For the text-containing cell, return its midpoint in [X, Y] coordinate format. 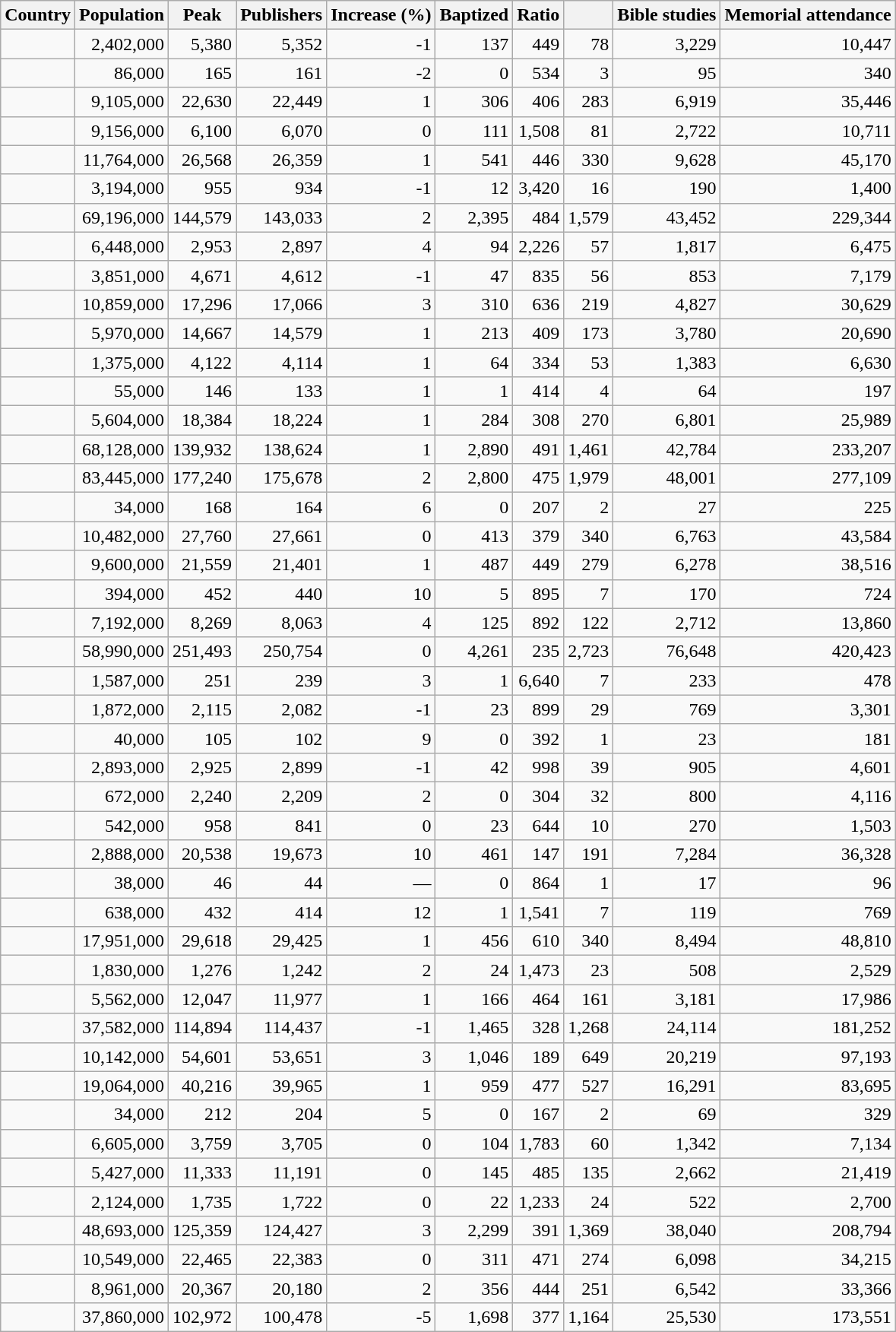
233,207 [808, 449]
274 [588, 1259]
2,115 [202, 709]
18,224 [281, 420]
3,301 [808, 709]
Population [122, 15]
461 [474, 855]
37,860,000 [122, 1318]
5,604,000 [122, 420]
58,990,000 [122, 652]
22,630 [202, 102]
29 [588, 709]
277,109 [808, 478]
1,698 [474, 1318]
6,630 [808, 363]
10,711 [808, 131]
207 [538, 507]
137 [474, 44]
841 [281, 825]
895 [538, 594]
43,452 [667, 217]
27 [667, 507]
9,600,000 [122, 565]
168 [202, 507]
55,000 [122, 392]
102 [281, 738]
38,516 [808, 565]
1,400 [808, 189]
26,568 [202, 160]
4,612 [281, 275]
181,252 [808, 1028]
7,179 [808, 275]
2,209 [281, 796]
2,899 [281, 767]
29,618 [202, 941]
3,759 [202, 1143]
959 [474, 1086]
478 [808, 680]
7,284 [667, 855]
81 [588, 131]
139,932 [202, 449]
11,333 [202, 1172]
34,215 [808, 1259]
6,278 [667, 565]
47 [474, 275]
21,419 [808, 1172]
125 [474, 623]
4,827 [667, 304]
56 [588, 275]
189 [538, 1057]
147 [538, 855]
Increase (%) [382, 15]
212 [202, 1115]
17,066 [281, 304]
4,671 [202, 275]
1,242 [281, 970]
1,579 [588, 217]
446 [538, 160]
144,579 [202, 217]
485 [538, 1172]
102,972 [202, 1318]
13,860 [808, 623]
330 [588, 160]
Ratio [538, 15]
1,473 [538, 970]
42 [474, 767]
2,240 [202, 796]
166 [474, 999]
11,977 [281, 999]
487 [474, 565]
38,000 [122, 883]
21,559 [202, 565]
69,196,000 [122, 217]
25,989 [808, 420]
48,001 [667, 478]
1,783 [538, 1143]
853 [667, 275]
3,420 [538, 189]
638,000 [122, 912]
1,735 [202, 1201]
83,695 [808, 1086]
20,538 [202, 855]
104 [474, 1143]
26,359 [281, 160]
2,723 [588, 652]
Peak [202, 15]
3,181 [667, 999]
1,587,000 [122, 680]
649 [588, 1057]
5,970,000 [122, 333]
379 [538, 536]
310 [474, 304]
40,216 [202, 1086]
6 [382, 507]
95 [667, 73]
2,662 [667, 1172]
471 [538, 1259]
8,961,000 [122, 1289]
2,700 [808, 1201]
508 [667, 970]
25,530 [667, 1318]
76,648 [667, 652]
420,423 [808, 652]
10,549,000 [122, 1259]
17,986 [808, 999]
145 [474, 1172]
484 [538, 217]
4,601 [808, 767]
672,000 [122, 796]
6,605,000 [122, 1143]
119 [667, 912]
7,134 [808, 1143]
57 [588, 246]
899 [538, 709]
16,291 [667, 1086]
934 [281, 189]
190 [667, 189]
2,925 [202, 767]
125,359 [202, 1230]
45,170 [808, 160]
204 [281, 1115]
308 [538, 420]
1,503 [808, 825]
2,299 [474, 1230]
5,427,000 [122, 1172]
20,180 [281, 1289]
2,800 [474, 478]
527 [588, 1086]
83,445,000 [122, 478]
173,551 [808, 1318]
19,064,000 [122, 1086]
724 [808, 594]
6,098 [667, 1259]
167 [538, 1115]
177,240 [202, 478]
Country [38, 15]
1,342 [667, 1143]
6,070 [281, 131]
4,114 [281, 363]
96 [808, 883]
3,780 [667, 333]
534 [538, 73]
610 [538, 941]
464 [538, 999]
54,601 [202, 1057]
2,529 [808, 970]
5,352 [281, 44]
413 [474, 536]
2,712 [667, 623]
-5 [382, 1318]
864 [538, 883]
146 [202, 392]
135 [588, 1172]
39,965 [281, 1086]
2,402,000 [122, 44]
229,344 [808, 217]
432 [202, 912]
27,760 [202, 536]
6,763 [667, 536]
170 [667, 594]
10,859,000 [122, 304]
1,268 [588, 1028]
1,046 [474, 1057]
8,269 [202, 623]
43,584 [808, 536]
9,628 [667, 160]
219 [588, 304]
94 [474, 246]
20,219 [667, 1057]
2,888,000 [122, 855]
6,542 [667, 1289]
5,562,000 [122, 999]
477 [538, 1086]
197 [808, 392]
444 [538, 1289]
17,951,000 [122, 941]
— [382, 883]
22,449 [281, 102]
6,919 [667, 102]
164 [281, 507]
233 [667, 680]
1,276 [202, 970]
1,375,000 [122, 363]
78 [588, 44]
542,000 [122, 825]
38,040 [667, 1230]
2,890 [474, 449]
4,116 [808, 796]
39 [588, 767]
35,446 [808, 102]
377 [538, 1318]
97,193 [808, 1057]
21,401 [281, 565]
12,047 [202, 999]
6,640 [538, 680]
2,953 [202, 246]
334 [538, 363]
100,478 [281, 1318]
475 [538, 478]
1,872,000 [122, 709]
800 [667, 796]
5,380 [202, 44]
311 [474, 1259]
14,579 [281, 333]
29,425 [281, 941]
636 [538, 304]
6,100 [202, 131]
33,366 [808, 1289]
456 [474, 941]
14,667 [202, 333]
143,033 [281, 217]
3,705 [281, 1143]
69 [667, 1115]
2,124,000 [122, 1201]
541 [474, 160]
1,830,000 [122, 970]
239 [281, 680]
4,122 [202, 363]
235 [538, 652]
48,810 [808, 941]
955 [202, 189]
1,369 [588, 1230]
250,754 [281, 652]
9,105,000 [122, 102]
284 [474, 420]
2,722 [667, 131]
11,764,000 [122, 160]
1,508 [538, 131]
6,801 [667, 420]
9 [382, 738]
114,437 [281, 1028]
11,191 [281, 1172]
16 [588, 189]
17 [667, 883]
225 [808, 507]
6,475 [808, 246]
19,673 [281, 855]
175,678 [281, 478]
Memorial attendance [808, 15]
452 [202, 594]
6,448,000 [122, 246]
328 [538, 1028]
644 [538, 825]
2,897 [281, 246]
9,156,000 [122, 131]
24,114 [667, 1028]
22 [474, 1201]
42,784 [667, 449]
4,261 [474, 652]
10,142,000 [122, 1057]
208,794 [808, 1230]
892 [538, 623]
1,383 [667, 363]
2,893,000 [122, 767]
60 [588, 1143]
22,465 [202, 1259]
68,128,000 [122, 449]
1,541 [538, 912]
2,226 [538, 246]
905 [667, 767]
10,482,000 [122, 536]
53,651 [281, 1057]
Publishers [281, 15]
165 [202, 73]
835 [538, 275]
44 [281, 883]
138,624 [281, 449]
2,395 [474, 217]
998 [538, 767]
409 [538, 333]
7,192,000 [122, 623]
8,063 [281, 623]
133 [281, 392]
124,427 [281, 1230]
1,979 [588, 478]
329 [808, 1115]
173 [588, 333]
30,629 [808, 304]
1,461 [588, 449]
283 [588, 102]
27,661 [281, 536]
958 [202, 825]
105 [202, 738]
37,582,000 [122, 1028]
304 [538, 796]
-2 [382, 73]
3,194,000 [122, 189]
32 [588, 796]
22,383 [281, 1259]
53 [588, 363]
3,851,000 [122, 275]
391 [538, 1230]
20,690 [808, 333]
279 [588, 565]
406 [538, 102]
10,447 [808, 44]
48,693,000 [122, 1230]
306 [474, 102]
18,384 [202, 420]
Bible studies [667, 15]
17,296 [202, 304]
86,000 [122, 73]
392 [538, 738]
1,817 [667, 246]
491 [538, 449]
522 [667, 1201]
8,494 [667, 941]
46 [202, 883]
3,229 [667, 44]
191 [588, 855]
2,082 [281, 709]
20,367 [202, 1289]
114,894 [202, 1028]
181 [808, 738]
356 [474, 1289]
440 [281, 594]
1,164 [588, 1318]
394,000 [122, 594]
111 [474, 131]
Baptized [474, 15]
213 [474, 333]
36,328 [808, 855]
122 [588, 623]
1,233 [538, 1201]
1,722 [281, 1201]
251,493 [202, 652]
40,000 [122, 738]
1,465 [474, 1028]
